Detect which cell encompasses the target text, then output its [x, y] center coordinate. 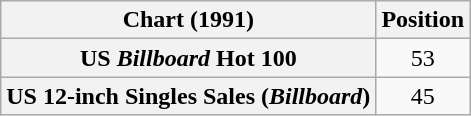
45 [423, 96]
53 [423, 58]
Chart (1991) [188, 20]
US 12-inch Singles Sales (Billboard) [188, 96]
Position [423, 20]
US Billboard Hot 100 [188, 58]
